Find where the given text appears and provide that cell's center as (x, y) coordinate. 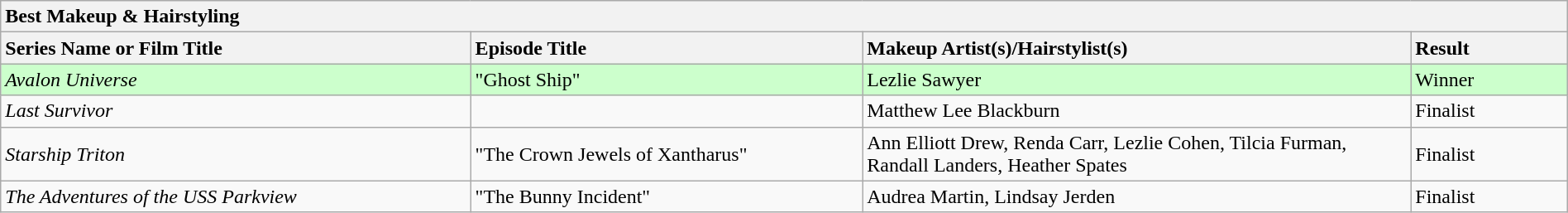
Best Makeup & Hairstyling (784, 17)
Matthew Lee Blackburn (1136, 111)
"The Crown Jewels of Xantharus" (667, 154)
Series Name or Film Title (236, 48)
Audrea Martin, Lindsay Jerden (1136, 196)
Avalon Universe (236, 80)
Makeup Artist(s)/Hairstylist(s) (1136, 48)
The Adventures of the USS Parkview (236, 196)
"The Bunny Incident" (667, 196)
Episode Title (667, 48)
Result (1489, 48)
Winner (1489, 80)
"Ghost Ship" (667, 80)
Lezlie Sawyer (1136, 80)
Starship Triton (236, 154)
Last Survivor (236, 111)
Ann Elliott Drew, Renda Carr, Lezlie Cohen, Tilcia Furman, Randall Landers, Heather Spates (1136, 154)
